Output the (X, Y) coordinate of the center of the cell containing the given text.  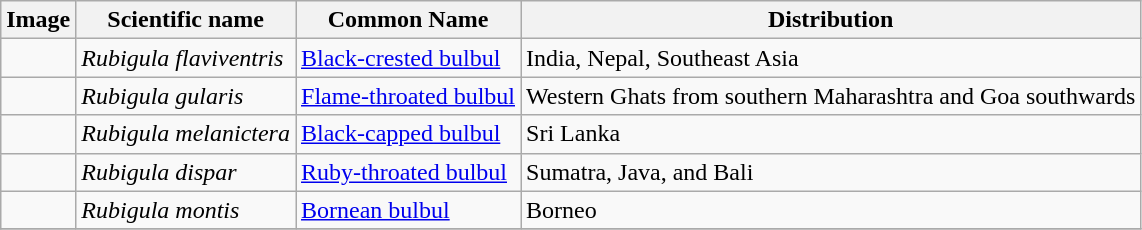
Sumatra, Java, and Bali (831, 172)
Bornean bulbul (408, 210)
Distribution (831, 20)
Common Name (408, 20)
Rubigula melanictera (186, 134)
Rubigula flaviventris (186, 58)
Borneo (831, 210)
India, Nepal, Southeast Asia (831, 58)
Black-capped bulbul (408, 134)
Sri Lanka (831, 134)
Rubigula gularis (186, 96)
Image (38, 20)
Scientific name (186, 20)
Rubigula montis (186, 210)
Black-crested bulbul (408, 58)
Western Ghats from southern Maharashtra and Goa southwards (831, 96)
Rubigula dispar (186, 172)
Ruby-throated bulbul (408, 172)
Flame-throated bulbul (408, 96)
